Determine the (x, y) coordinate at the center of the cell enclosing the given text.  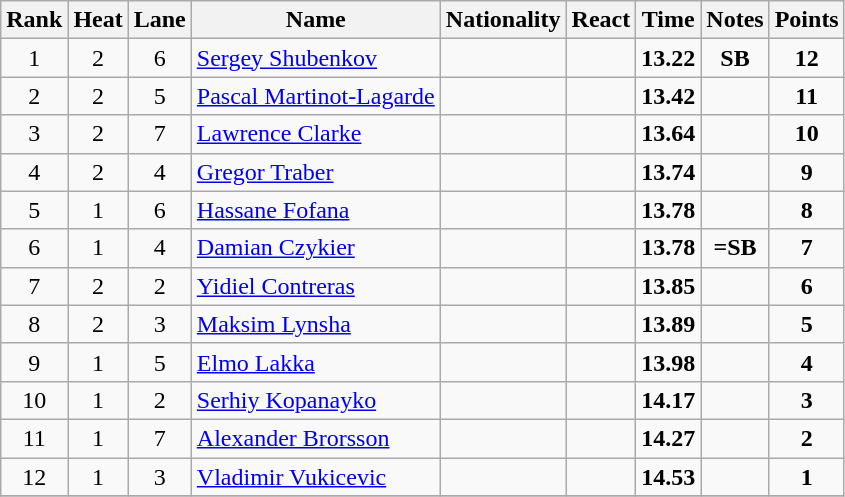
Sergey Shubenkov (316, 58)
13.85 (668, 286)
Lawrence Clarke (316, 134)
=SB (735, 248)
13.22 (668, 58)
Nationality (503, 20)
13.64 (668, 134)
Name (316, 20)
Yidiel Contreras (316, 286)
14.53 (668, 477)
13.74 (668, 172)
Lane (160, 20)
Time (668, 20)
Hassane Fofana (316, 210)
Alexander Brorsson (316, 438)
13.89 (668, 324)
Maksim Lynsha (316, 324)
Serhiy Kopanayko (316, 400)
Heat (98, 20)
SB (735, 58)
Damian Czykier (316, 248)
13.42 (668, 96)
14.17 (668, 400)
Elmo Lakka (316, 362)
Pascal Martinot-Lagarde (316, 96)
Gregor Traber (316, 172)
Notes (735, 20)
14.27 (668, 438)
Vladimir Vukicevic (316, 477)
Rank (34, 20)
Points (806, 20)
React (601, 20)
13.98 (668, 362)
